Return the (X, Y) coordinate for the center point of the cell that contains the specified text.  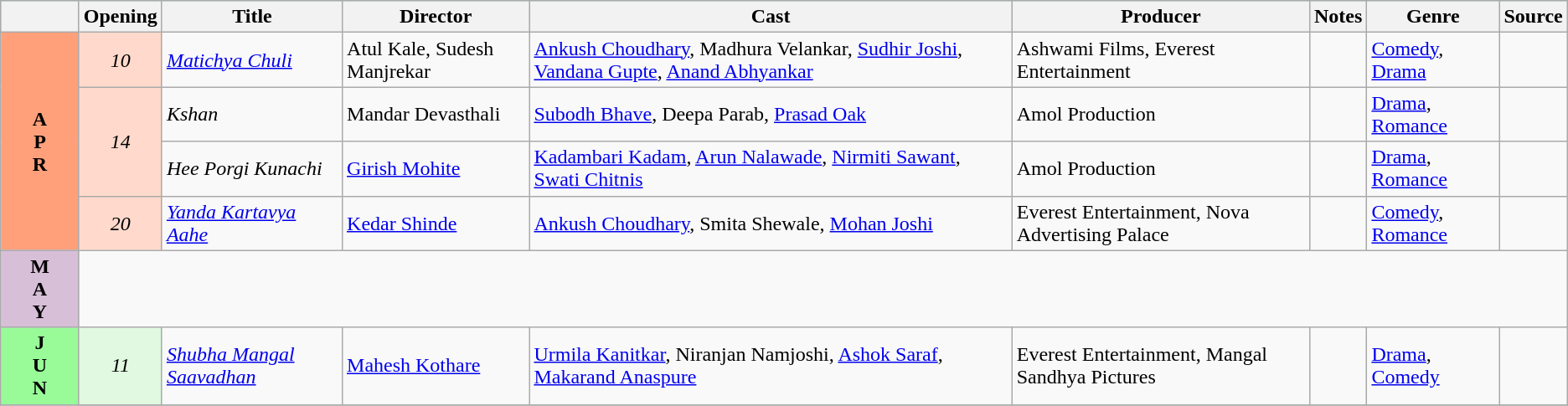
Kshan (251, 114)
Ankush Choudhary, Madhura Velankar, Sudhir Joshi, Vandana Gupte, Anand Abhyankar (771, 60)
Director (436, 17)
Comedy, Drama (1433, 60)
Shubha Mangal Saavadhan (251, 366)
Everest Entertainment, Mangal Sandhya Pictures (1161, 366)
Ashwami Films, Everest Entertainment (1161, 60)
Title (251, 17)
Urmila Kanitkar, Niranjan Namjoshi, Ashok Saraf, Makarand Anaspure (771, 366)
Yanda Kartavya Aahe (251, 223)
APR (40, 141)
Atul Kale, Sudesh Manjrekar (436, 60)
JUN (40, 366)
Kedar Shinde (436, 223)
Kadambari Kadam, Arun Nalawade, Nirmiti Sawant, Swati Chitnis (771, 169)
Matichya Chuli (251, 60)
Genre (1433, 17)
Comedy, Romance (1433, 223)
10 (121, 60)
Cast (771, 17)
Notes (1338, 17)
Ankush Choudhary, Smita Shewale, Mohan Joshi (771, 223)
14 (121, 141)
Source (1533, 17)
Everest Entertainment, Nova Advertising Palace (1161, 223)
Mahesh Kothare (436, 366)
Producer (1161, 17)
Opening (121, 17)
Girish Mohite (436, 169)
Subodh Bhave, Deepa Parab, Prasad Oak (771, 114)
11 (121, 366)
20 (121, 223)
MAY (40, 289)
Mandar Devasthali (436, 114)
Hee Porgi Kunachi (251, 169)
Drama, Comedy (1433, 366)
